Scan for the cell matching the given text and deliver its (X, Y) coordinate at center. 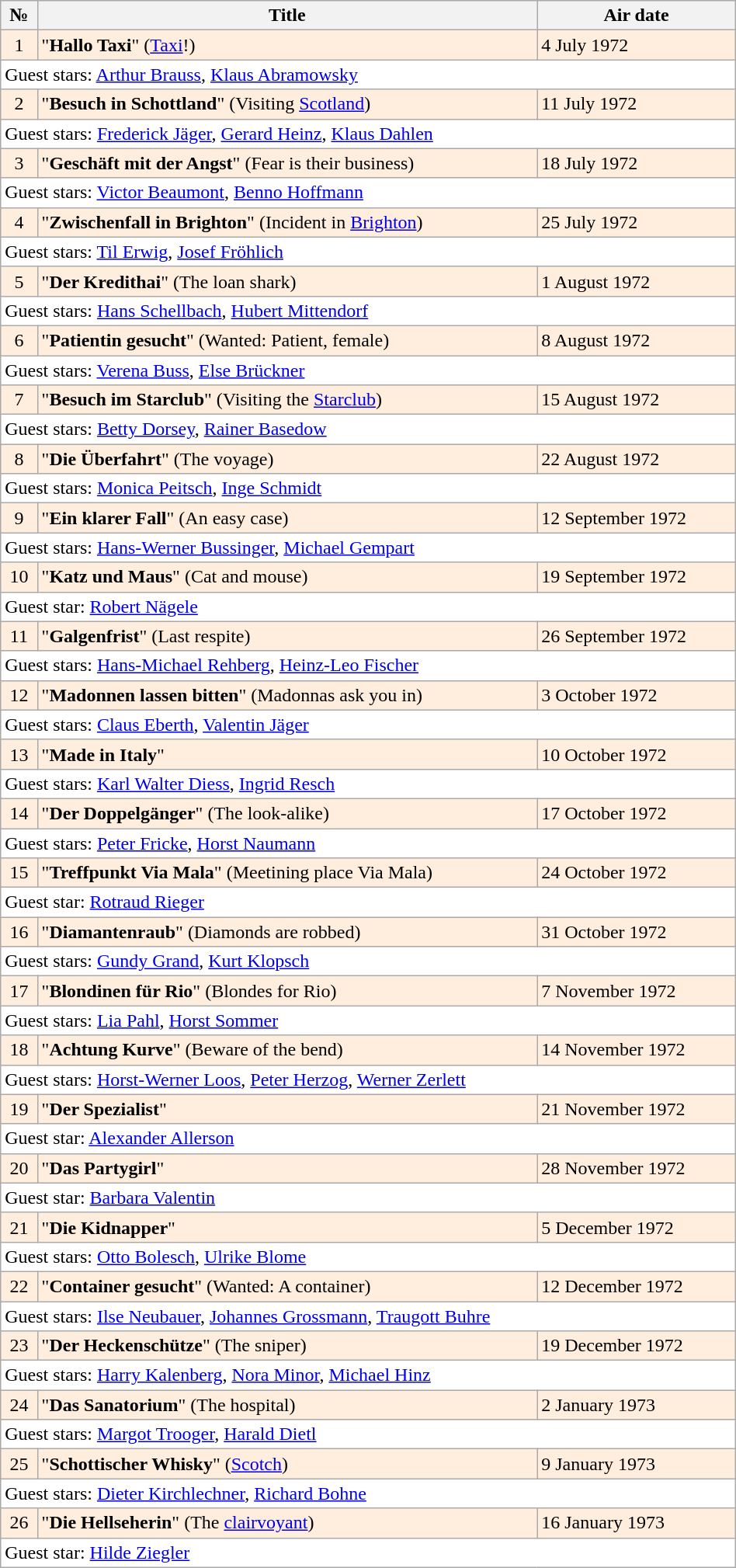
11 July 1972 (637, 104)
Guest stars: Margot Trooger, Harald Dietl (368, 1434)
15 (19, 873)
11 (19, 636)
21 November 1972 (637, 1109)
"Achtung Kurve" (Beware of the bend) (287, 1050)
Guest star: Rotraud Rieger (368, 902)
Guest stars: Horst-Werner Loos, Peter Herzog, Werner Zerlett (368, 1080)
14 November 1972 (637, 1050)
8 August 1972 (637, 340)
"Die Überfahrt" (The voyage) (287, 459)
Guest star: Robert Nägele (368, 607)
Guest stars: Harry Kalenberg, Nora Minor, Michael Hinz (368, 1375)
Guest stars: Dieter Kirchlechner, Richard Bohne (368, 1493)
8 (19, 459)
10 (19, 577)
"Die Hellseherin" (The clairvoyant) (287, 1523)
"Treffpunkt Via Mala" (Meetining place Via Mala) (287, 873)
26 September 1972 (637, 636)
17 (19, 991)
7 November 1972 (637, 991)
3 (19, 163)
24 (19, 1405)
20 (19, 1168)
16 (19, 932)
25 July 1972 (637, 222)
Guest stars: Til Erwig, Josef Fröhlich (368, 252)
16 January 1973 (637, 1523)
22 August 1972 (637, 459)
22 (19, 1286)
Guest stars: Hans-Werner Bussinger, Michael Gempart (368, 548)
Guest stars: Verena Buss, Else Brückner (368, 370)
4 (19, 222)
19 September 1972 (637, 577)
17 October 1972 (637, 813)
"Patientin gesucht" (Wanted: Patient, female) (287, 340)
"Der Spezialist" (287, 1109)
Guest stars: Betty Dorsey, Rainer Basedow (368, 429)
13 (19, 754)
12 December 1972 (637, 1286)
Guest star: Alexander Allerson (368, 1139)
"Hallo Taxi" (Taxi!) (287, 45)
7 (19, 400)
"Der Heckenschütze" (The sniper) (287, 1346)
"Geschäft mit der Angst" (Fear is their business) (287, 163)
2 (19, 104)
12 September 1972 (637, 518)
Guest star: Hilde Ziegler (368, 1552)
Guest stars: Frederick Jäger, Gerard Heinz, Klaus Dahlen (368, 134)
"Das Sanatorium" (The hospital) (287, 1405)
"Katz und Maus" (Cat and mouse) (287, 577)
"Made in Italy" (287, 754)
12 (19, 695)
23 (19, 1346)
Guest stars: Gundy Grand, Kurt Klopsch (368, 961)
9 January 1973 (637, 1464)
3 October 1972 (637, 695)
18 (19, 1050)
"Das Partygirl" (287, 1168)
"Madonnen lassen bitten" (Madonnas ask you in) (287, 695)
2 January 1973 (637, 1405)
5 (19, 281)
Guest star: Barbara Valentin (368, 1198)
Guest stars: Lia Pahl, Horst Sommer (368, 1020)
"Galgenfrist" (Last respite) (287, 636)
Guest stars: Hans-Michael Rehberg, Heinz-Leo Fischer (368, 666)
5 December 1972 (637, 1227)
"Besuch in Schottland" (Visiting Scotland) (287, 104)
18 July 1972 (637, 163)
Air date (637, 16)
Guest stars: Peter Fricke, Horst Naumann (368, 843)
26 (19, 1523)
Guest stars: Victor Beaumont, Benno Hoffmann (368, 193)
"Besuch im Starclub" (Visiting the Starclub) (287, 400)
Guest stars: Ilse Neubauer, Johannes Grossmann, Traugott Buhre (368, 1316)
"Die Kidnapper" (287, 1227)
№ (19, 16)
Guest stars: Karl Walter Diess, Ingrid Resch (368, 784)
"Schottischer Whisky" (Scotch) (287, 1464)
6 (19, 340)
25 (19, 1464)
Guest stars: Otto Bolesch, Ulrike Blome (368, 1257)
"Container gesucht" (Wanted: A container) (287, 1286)
9 (19, 518)
19 (19, 1109)
"Blondinen für Rio" (Blondes for Rio) (287, 991)
19 December 1972 (637, 1346)
1 (19, 45)
28 November 1972 (637, 1168)
4 July 1972 (637, 45)
24 October 1972 (637, 873)
"Zwischenfall in Brighton" (Incident in Brighton) (287, 222)
Guest stars: Hans Schellbach, Hubert Mittendorf (368, 311)
"Diamantenraub" (Diamonds are robbed) (287, 932)
Title (287, 16)
10 October 1972 (637, 754)
Guest stars: Monica Peitsch, Inge Schmidt (368, 488)
Guest stars: Arthur Brauss, Klaus Abramowsky (368, 75)
31 October 1972 (637, 932)
15 August 1972 (637, 400)
1 August 1972 (637, 281)
"Der Kredithai" (The loan shark) (287, 281)
"Der Doppelgänger" (The look-alike) (287, 813)
14 (19, 813)
Guest stars: Claus Eberth, Valentin Jäger (368, 725)
21 (19, 1227)
"Ein klarer Fall" (An easy case) (287, 518)
